Locate the cell with the specified text and output its [x, y] center coordinate. 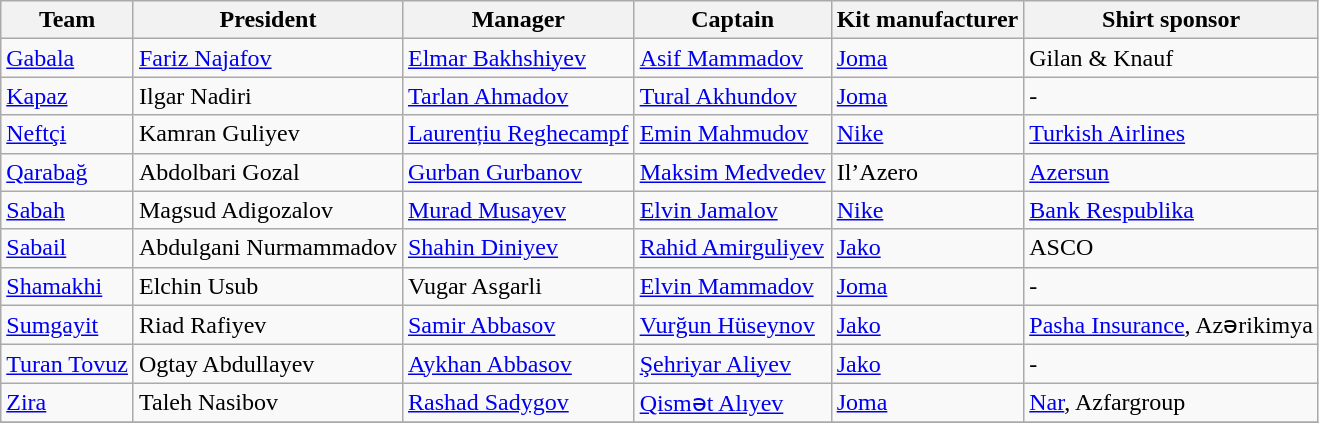
Shamakhi [68, 286]
Gurban Gurbanov [518, 172]
Aykhan Abbasov [518, 364]
Asif Mammadov [732, 58]
ASCO [1172, 248]
Sabail [68, 248]
Maksim Medvedev [732, 172]
Şehriyar Aliyev [732, 364]
Sabah [68, 210]
Elchin Usub [268, 286]
Abdulgani Nurmammadov [268, 248]
Captain [732, 20]
Riad Rafiyev [268, 325]
Pasha Insurance, Azərikimya [1172, 325]
Elmar Bakhshiyev [518, 58]
Tural Akhundov [732, 96]
Turan Tovuz [68, 364]
Shirt sponsor [1172, 20]
Bank Respublika [1172, 210]
Manager [518, 20]
Azersun [1172, 172]
Samir Abbasov [518, 325]
Il’Azero [928, 172]
Sumgayit [68, 325]
Shahin Diniyev [518, 248]
Kapaz [68, 96]
Ilgar Nadiri [268, 96]
Vugar Asgarli [518, 286]
Team [68, 20]
Ogtay Abdullayev [268, 364]
Kit manufacturer [928, 20]
Rahid Amirguliyev [732, 248]
President [268, 20]
Elvin Mammadov [732, 286]
Zira [68, 403]
Magsud Adigozalov [268, 210]
Vurğun Hüseynov [732, 325]
Gabala [68, 58]
Tarlan Ahmadov [518, 96]
Qismət Alıyev [732, 403]
Laurențiu Reghecampf [518, 134]
Kamran Guliyev [268, 134]
Emin Mahmudov [732, 134]
Turkish Airlines [1172, 134]
Taleh Nasibov [268, 403]
Gilan & Knauf [1172, 58]
Elvin Jamalov [732, 210]
Rashad Sadygov [518, 403]
Murad Musayev [518, 210]
Nar, Azfargroup [1172, 403]
Fariz Najafov [268, 58]
Neftçi [68, 134]
Abdolbari Gozal [268, 172]
Qarabağ [68, 172]
